Scan for the cell matching the given text and deliver its (X, Y) coordinate at center. 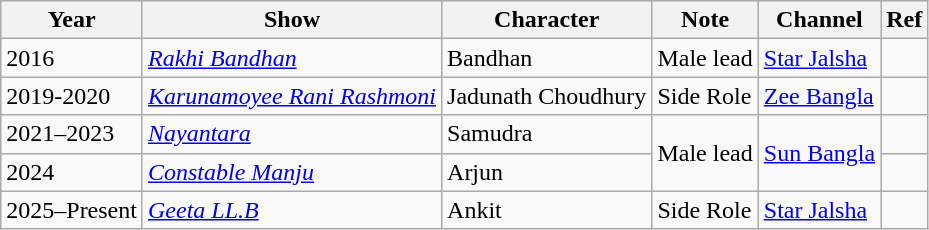
2021–2023 (72, 134)
Bandhan (547, 58)
Show (292, 20)
Sun Bangla (819, 153)
Ankit (547, 210)
Karunamoyee Rani Rashmoni (292, 96)
Rakhi Bandhan (292, 58)
Arjun (547, 172)
2024 (72, 172)
Year (72, 20)
Constable Manju (292, 172)
2019-2020 (72, 96)
Jadunath Choudhury (547, 96)
2016 (72, 58)
Channel (819, 20)
Note (705, 20)
Samudra (547, 134)
2025–Present (72, 210)
Ref (904, 20)
Nayantara (292, 134)
Character (547, 20)
Zee Bangla (819, 96)
Geeta LL.B (292, 210)
